Output the [x, y] coordinate of the center of the cell containing the given text.  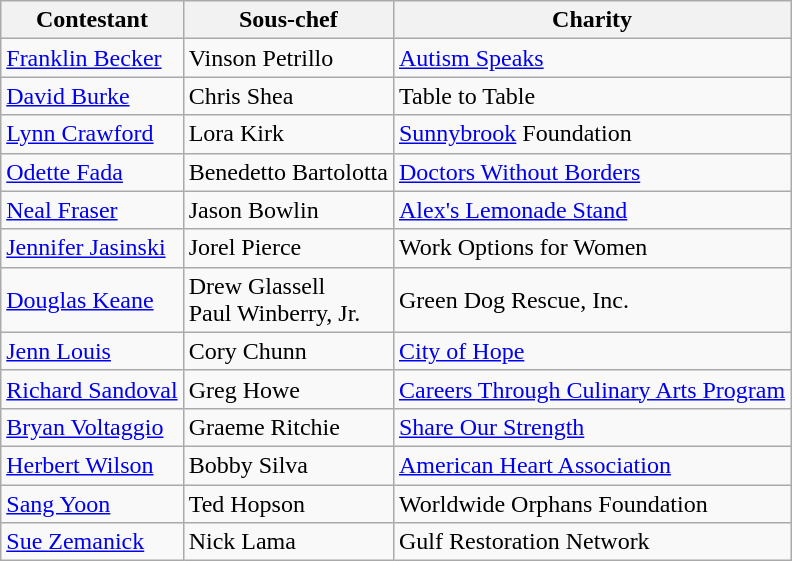
Contestant [92, 20]
Odette Fada [92, 172]
Jenn Louis [92, 351]
Richard Sandoval [92, 389]
Sang Yoon [92, 503]
Chris Shea [288, 96]
Worldwide Orphans Foundation [592, 503]
Herbert Wilson [92, 465]
Graeme Ritchie [288, 427]
Douglas Keane [92, 300]
Jennifer Jasinski [92, 248]
Charity [592, 20]
Lynn Crawford [92, 134]
Jorel Pierce [288, 248]
Benedetto Bartolotta [288, 172]
Jason Bowlin [288, 210]
Bryan Voltaggio [92, 427]
Ted Hopson [288, 503]
Vinson Petrillo [288, 58]
Work Options for Women [592, 248]
City of Hope [592, 351]
Careers Through Culinary Arts Program [592, 389]
American Heart Association [592, 465]
Bobby Silva [288, 465]
Greg Howe [288, 389]
Neal Fraser [92, 210]
Doctors Without Borders [592, 172]
Autism Speaks [592, 58]
Franklin Becker [92, 58]
Sous-chef [288, 20]
Lora Kirk [288, 134]
Sue Zemanick [92, 542]
Cory Chunn [288, 351]
Drew GlassellPaul Winberry, Jr. [288, 300]
Gulf Restoration Network [592, 542]
Sunnybrook Foundation [592, 134]
Alex's Lemonade Stand [592, 210]
Green Dog Rescue, Inc. [592, 300]
Share Our Strength [592, 427]
Nick Lama [288, 542]
Table to Table [592, 96]
David Burke [92, 96]
